Search for the cell housing the specified text and yield its [X, Y] center coordinate. 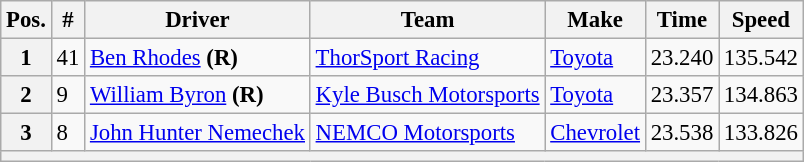
Ben Rhodes (R) [198, 58]
134.863 [762, 95]
Chevrolet [595, 133]
1 [26, 58]
23.240 [682, 58]
Driver [198, 20]
ThorSport Racing [428, 58]
William Byron (R) [198, 95]
8 [68, 133]
Team [428, 20]
23.538 [682, 133]
41 [68, 58]
2 [26, 95]
Pos. [26, 20]
23.357 [682, 95]
Make [595, 20]
Kyle Busch Motorsports [428, 95]
NEMCO Motorsports [428, 133]
John Hunter Nemechek [198, 133]
135.542 [762, 58]
133.826 [762, 133]
9 [68, 95]
Time [682, 20]
Speed [762, 20]
3 [26, 133]
# [68, 20]
